Provide the [x, y] coordinate of the cell's center where the given text is located.  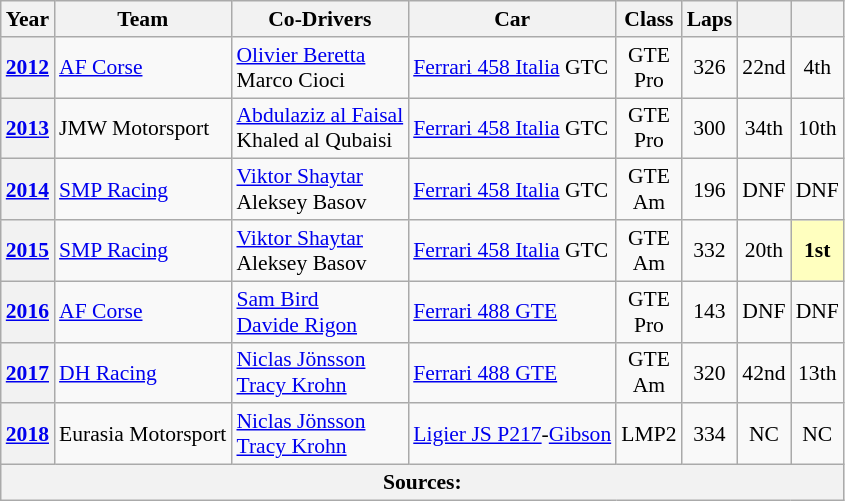
1st [818, 250]
2015 [28, 250]
Olivier Beretta Marco Cioci [320, 68]
2017 [28, 372]
334 [710, 434]
Eurasia Motorsport [142, 434]
Team [142, 19]
Laps [710, 19]
20th [764, 250]
4th [818, 68]
10th [818, 128]
13th [818, 372]
DH Racing [142, 372]
320 [710, 372]
326 [710, 68]
2016 [28, 312]
143 [710, 312]
2013 [28, 128]
2012 [28, 68]
332 [710, 250]
2018 [28, 434]
Class [648, 19]
Sam Bird Davide Rigon [320, 312]
Sources: [422, 483]
2014 [28, 190]
34th [764, 128]
42nd [764, 372]
Ligier JS P217-Gibson [512, 434]
300 [710, 128]
LMP2 [648, 434]
Co-Drivers [320, 19]
22nd [764, 68]
Abdulaziz al Faisal Khaled al Qubaisi [320, 128]
Car [512, 19]
Year [28, 19]
196 [710, 190]
JMW Motorsport [142, 128]
